Find where the given text appears and provide that cell's center as [X, Y] coordinate. 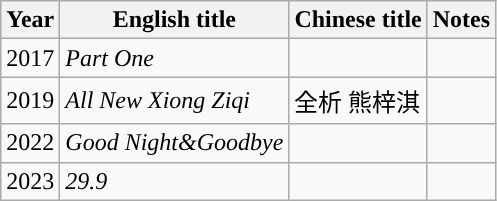
全析 熊梓淇 [358, 100]
2022 [30, 143]
Good Night&Goodbye [174, 143]
29.9 [174, 181]
Notes [461, 20]
Year [30, 20]
English title [174, 20]
2017 [30, 58]
2019 [30, 100]
2023 [30, 181]
Chinese title [358, 20]
All New Xiong Ziqi [174, 100]
Part One [174, 58]
